Find where the given text appears and provide that cell's center as [X, Y] coordinate. 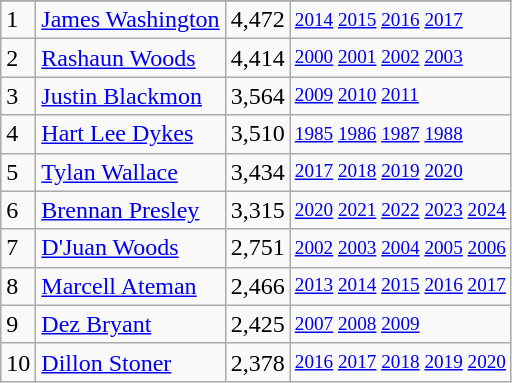
2,466 [258, 286]
Justin Blackmon [130, 96]
Hart Lee Dykes [130, 134]
9 [18, 324]
2013 2014 2015 2016 2017 [400, 286]
2016 2017 2018 2019 2020 [400, 362]
3,315 [258, 210]
3 [18, 96]
2009 2010 2011 [400, 96]
D'Juan Woods [130, 248]
8 [18, 286]
2,425 [258, 324]
2,751 [258, 248]
Marcell Ateman [130, 286]
3,564 [258, 96]
7 [18, 248]
3,510 [258, 134]
2,378 [258, 362]
Tylan Wallace [130, 172]
1 [18, 20]
Rashaun Woods [130, 58]
Dez Bryant [130, 324]
2000 2001 2002 2003 [400, 58]
6 [18, 210]
2007 2008 2009 [400, 324]
10 [18, 362]
2 [18, 58]
Brennan Presley [130, 210]
Dillon Stoner [130, 362]
James Washington [130, 20]
2020 2021 2022 2023 2024 [400, 210]
5 [18, 172]
1985 1986 1987 1988 [400, 134]
4,472 [258, 20]
2014 2015 2016 2017 [400, 20]
2017 2018 2019 2020 [400, 172]
4 [18, 134]
3,434 [258, 172]
4,414 [258, 58]
2002 2003 2004 2005 2006 [400, 248]
